Provide the (x, y) coordinate of the cell's center where the given text is located.  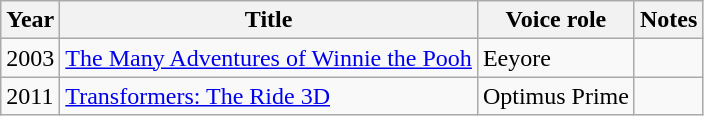
2003 (30, 58)
Transformers: The Ride 3D (269, 96)
Eeyore (556, 58)
The Many Adventures of Winnie the Pooh (269, 58)
Optimus Prime (556, 96)
Notes (668, 20)
Year (30, 20)
Title (269, 20)
2011 (30, 96)
Voice role (556, 20)
